Return the (x, y) coordinate for the center point of the cell that contains the specified text.  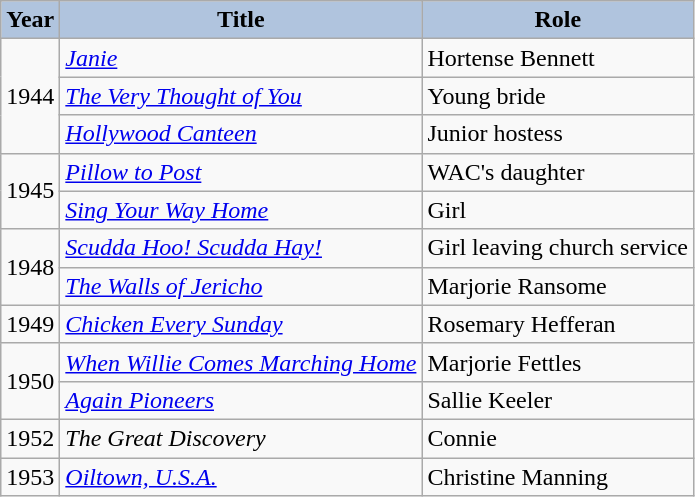
Christine Manning (558, 477)
1950 (30, 381)
1948 (30, 267)
Pillow to Post (241, 172)
Hollywood Canteen (241, 134)
Marjorie Ransome (558, 286)
Role (558, 20)
Oiltown, U.S.A. (241, 477)
Sallie Keeler (558, 400)
Year (30, 20)
The Walls of Jericho (241, 286)
Young bride (558, 96)
1945 (30, 191)
Connie (558, 438)
Hortense Bennett (558, 58)
1953 (30, 477)
The Very Thought of You (241, 96)
Marjorie Fettles (558, 362)
1952 (30, 438)
Janie (241, 58)
Again Pioneers (241, 400)
Junior hostess (558, 134)
Girl leaving church service (558, 248)
1949 (30, 324)
WAC's daughter (558, 172)
1944 (30, 96)
Rosemary Hefferan (558, 324)
The Great Discovery (241, 438)
Scudda Hoo! Scudda Hay! (241, 248)
Sing Your Way Home (241, 210)
When Willie Comes Marching Home (241, 362)
Girl (558, 210)
Title (241, 20)
Chicken Every Sunday (241, 324)
